Scan for the cell matching the given text and deliver its (X, Y) coordinate at center. 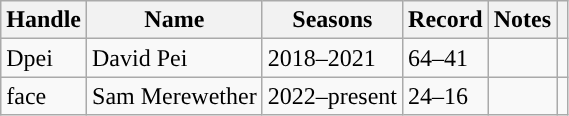
Record (446, 20)
Handle (44, 20)
64–41 (446, 58)
Name (175, 20)
2018–2021 (332, 58)
Seasons (332, 20)
2022–present (332, 96)
David Pei (175, 58)
face (44, 96)
Notes (522, 20)
Sam Merewether (175, 96)
Dpei (44, 58)
24–16 (446, 96)
